Determine the [x, y] coordinate at the center of the cell enclosing the given text.  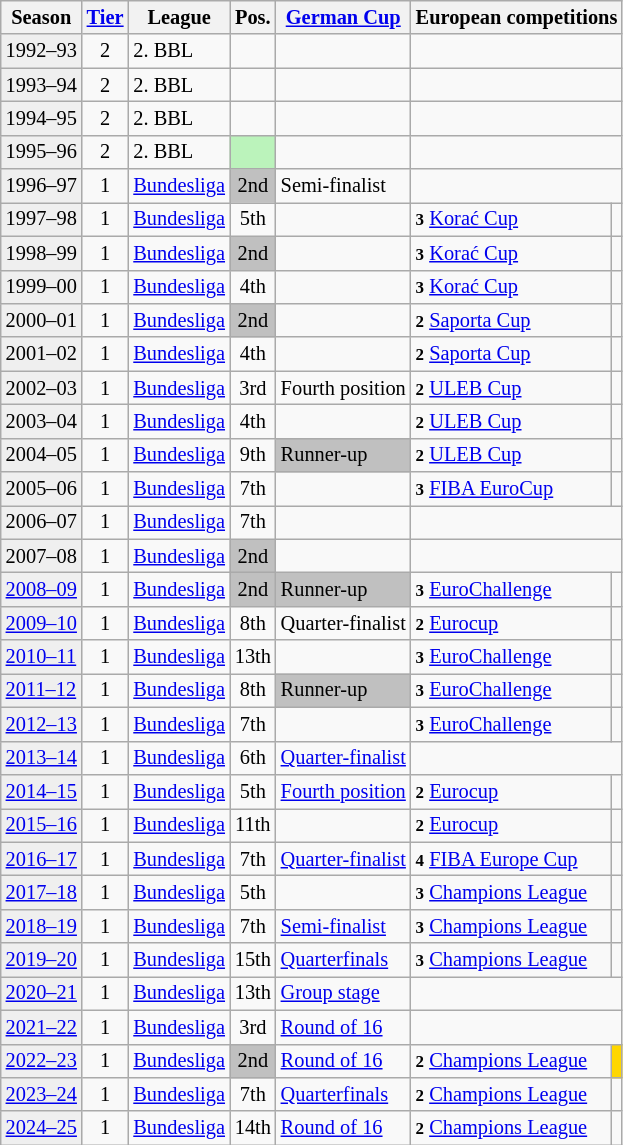
2003–04 [42, 421]
2008–09 [42, 589]
1998–99 [42, 253]
2018–19 [42, 926]
1992–93 [42, 51]
2013–14 [42, 758]
2011–12 [42, 690]
6th [253, 758]
1996–97 [42, 186]
3 FIBA EuroCup [512, 489]
2009–10 [42, 623]
2022–23 [42, 1061]
1993–94 [42, 85]
2019–20 [42, 960]
Group stage [344, 993]
2017–18 [42, 892]
European competitions [517, 17]
15th [253, 960]
2007–08 [42, 556]
2000–01 [42, 320]
1995–96 [42, 152]
9th [253, 455]
League [178, 17]
2001–02 [42, 354]
2015–16 [42, 825]
2002–03 [42, 388]
2014–15 [42, 791]
German Cup [344, 17]
1994–95 [42, 118]
2012–13 [42, 724]
2005–06 [42, 489]
4 FIBA Europe Cup [512, 859]
Season [42, 17]
2016–17 [42, 859]
14th [253, 1128]
1999–00 [42, 287]
11th [253, 825]
2004–05 [42, 455]
2021–22 [42, 1027]
2006–07 [42, 522]
2024–25 [42, 1128]
Tier [106, 17]
Pos. [253, 17]
2020–21 [42, 993]
2023–24 [42, 1094]
1997–98 [42, 219]
2010–11 [42, 657]
